Extract the [x, y] coordinate from the center of the cell holding the provided text.  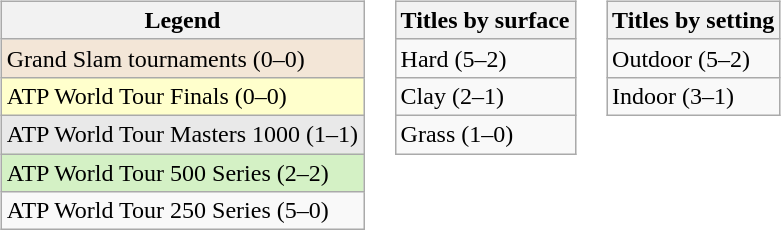
ATP World Tour 250 Series (5–0) [182, 211]
Outdoor (5–2) [694, 58]
Indoor (3–1) [694, 96]
ATP World Tour Masters 1000 (1–1) [182, 134]
Titles by setting [694, 20]
Grand Slam tournaments (0–0) [182, 58]
ATP World Tour 500 Series (2–2) [182, 173]
ATP World Tour Finals (0–0) [182, 96]
Clay (2–1) [485, 96]
Grass (1–0) [485, 134]
Hard (5–2) [485, 58]
Titles by surface [485, 20]
Legend [182, 20]
